Pinpoint the cell where the given text exists, returning its (X, Y) midpoint coordinate. 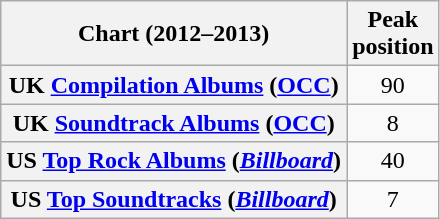
UK Soundtrack Albums (OCC) (174, 123)
US Top Rock Albums (Billboard) (174, 161)
7 (393, 199)
US Top Soundtracks (Billboard) (174, 199)
40 (393, 161)
Chart (2012–2013) (174, 34)
90 (393, 85)
Peak position (393, 34)
8 (393, 123)
UK Compilation Albums (OCC) (174, 85)
